Identify which cell holds the provided text, then report its (x, y) central coordinate. 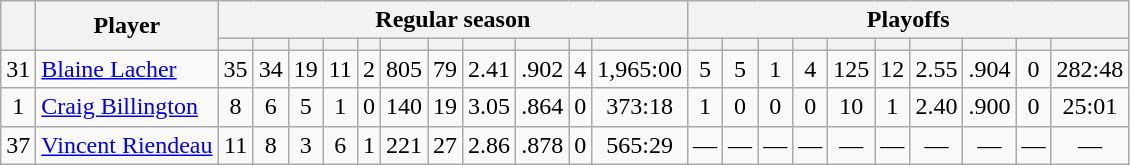
Vincent Riendeau (127, 145)
Blaine Lacher (127, 69)
3.05 (490, 107)
221 (404, 145)
.900 (990, 107)
565:29 (640, 145)
.902 (542, 69)
Craig Billington (127, 107)
Player (127, 26)
373:18 (640, 107)
31 (18, 69)
2.41 (490, 69)
34 (270, 69)
2.86 (490, 145)
2.40 (936, 107)
.864 (542, 107)
1,965:00 (640, 69)
125 (852, 69)
.878 (542, 145)
37 (18, 145)
10 (852, 107)
3 (306, 145)
79 (446, 69)
2 (368, 69)
805 (404, 69)
282:48 (1090, 69)
.904 (990, 69)
Playoffs (908, 20)
27 (446, 145)
25:01 (1090, 107)
35 (236, 69)
2.55 (936, 69)
140 (404, 107)
12 (892, 69)
Regular season (452, 20)
